Search for the cell housing the specified text and yield its (x, y) center coordinate. 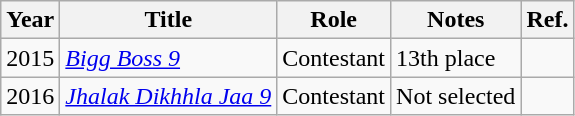
Role (334, 20)
2015 (30, 58)
Not selected (456, 96)
2016 (30, 96)
Ref. (548, 20)
13th place (456, 58)
Notes (456, 20)
Year (30, 20)
Bigg Boss 9 (168, 58)
Jhalak Dikhhla Jaa 9 (168, 96)
Title (168, 20)
